Extract the [x, y] coordinate from the center of the cell holding the provided text.  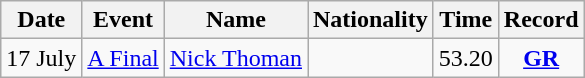
Nick Thoman [236, 58]
Time [466, 20]
Record [541, 20]
A Final [123, 58]
Name [236, 20]
17 July [42, 58]
Date [42, 20]
Nationality [371, 20]
Event [123, 20]
53.20 [466, 58]
GR [541, 58]
